Identify which cell holds the provided text, then report its (X, Y) central coordinate. 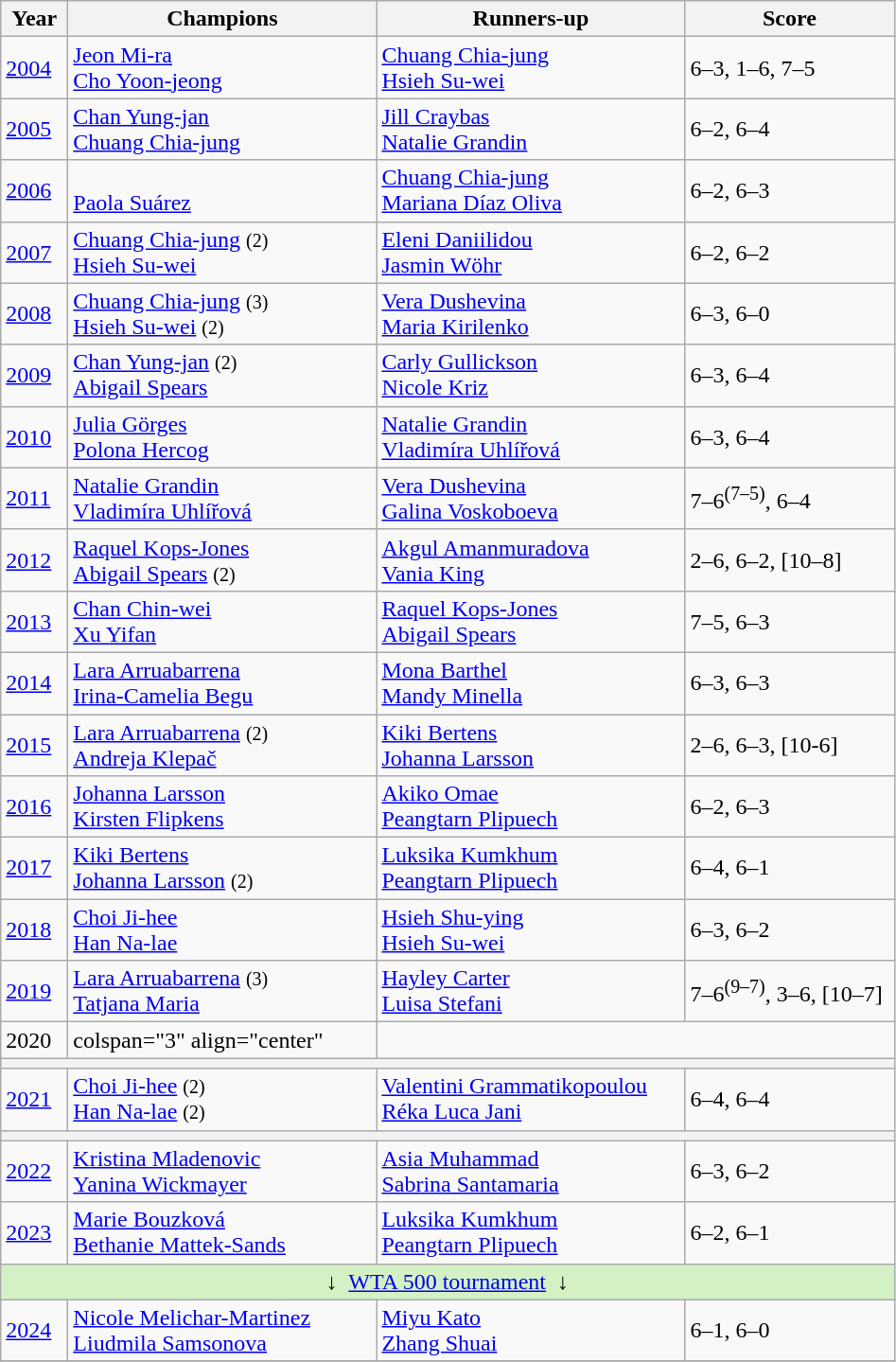
2013 (34, 621)
Jill Craybas Natalie Grandin (531, 129)
2015 (34, 744)
Asia Muhammad Sabrina Santamaria (531, 1172)
Choi Ji-hee Han Na-lae (222, 929)
Jeon Mi-ra Cho Yoon-jeong (222, 68)
Choi Ji-hee (2) Han Na-lae (2) (222, 1100)
Kiki Bertens Johanna Larsson (2) (222, 869)
7–6(7–5), 6–4 (789, 498)
colspan="3" align="center" (222, 1040)
Chan Chin-wei Xu Yifan (222, 621)
2008 (34, 314)
2024 (34, 1331)
2014 (34, 683)
Chan Yung-jan (2) Abigail Spears (222, 375)
Lara Arruabarrena Irina-Camelia Begu (222, 683)
Akiko Omae Peangtarn Plipuech (531, 806)
2019 (34, 992)
6–4, 6–1 (789, 869)
Nicole Melichar-Martinez Liudmila Samsonova (222, 1331)
7–5, 6–3 (789, 621)
Chuang Chia-jung Hsieh Su-wei (531, 68)
Chuang Chia-jung (3) Hsieh Su-wei (2) (222, 314)
6–3, 6–0 (789, 314)
2016 (34, 806)
6–3, 1–6, 7–5 (789, 68)
2–6, 6–3, [10-6] (789, 744)
Chuang Chia-jung Mariana Díaz Oliva (531, 191)
↓ WTA 500 tournament ↓ (448, 1282)
2–6, 6–2, [10–8] (789, 560)
2018 (34, 929)
6–1, 6–0 (789, 1331)
2017 (34, 869)
2023 (34, 1232)
7–6(9–7), 3–6, [10–7] (789, 992)
6–2, 6–1 (789, 1232)
6–2, 6–4 (789, 129)
Marie Bouzková Bethanie Mattek-Sands (222, 1232)
2007 (34, 252)
Miyu Kato Zhang Shuai (531, 1331)
Mona Barthel Mandy Minella (531, 683)
Valentini Grammatikopoulou Réka Luca Jani (531, 1100)
Johanna Larsson Kirsten Flipkens (222, 806)
Lara Arruabarrena (2) Andreja Klepač (222, 744)
Raquel Kops-Jones Abigail Spears (531, 621)
Lara Arruabarrena (3) Tatjana Maria (222, 992)
Score (789, 19)
2006 (34, 191)
Year (34, 19)
Runners-up (531, 19)
2020 (34, 1040)
2010 (34, 437)
Paola Suárez (222, 191)
Eleni Daniilidou Jasmin Wöhr (531, 252)
Champions (222, 19)
Kiki Bertens Johanna Larsson (531, 744)
6–3, 6–3 (789, 683)
Raquel Kops-Jones Abigail Spears (2) (222, 560)
Hayley Carter Luisa Stefani (531, 992)
Kristina Mladenovic Yanina Wickmayer (222, 1172)
2011 (34, 498)
Julia Görges Polona Hercog (222, 437)
Chuang Chia-jung (2) Hsieh Su-wei (222, 252)
2012 (34, 560)
6–2, 6–2 (789, 252)
Akgul Amanmuradova Vania King (531, 560)
Chan Yung-jan Chuang Chia-jung (222, 129)
2005 (34, 129)
Hsieh Shu-ying Hsieh Su-wei (531, 929)
Carly Gullickson Nicole Kriz (531, 375)
Vera Dushevina Maria Kirilenko (531, 314)
2004 (34, 68)
2022 (34, 1172)
2009 (34, 375)
6–4, 6–4 (789, 1100)
2021 (34, 1100)
Vera Dushevina Galina Voskoboeva (531, 498)
